From the cell containing the given text, extract its center point as (X, Y) coordinate. 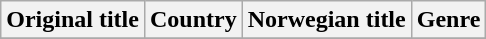
Original title (73, 20)
Country (193, 20)
Genre (448, 20)
Norwegian title (326, 20)
